Output the [X, Y] coordinate of the center of the cell containing the given text.  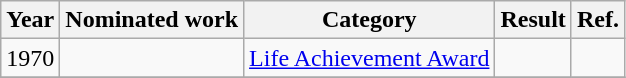
Nominated work [152, 20]
Category [370, 20]
1970 [30, 58]
Year [30, 20]
Result [533, 20]
Ref. [598, 20]
Life Achievement Award [370, 58]
